Locate the cell with the specified text and output its (X, Y) center coordinate. 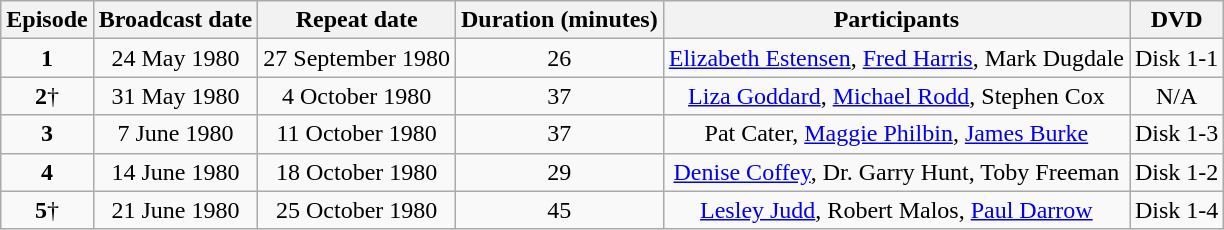
Repeat date (357, 20)
24 May 1980 (176, 58)
Disk 1-4 (1177, 210)
11 October 1980 (357, 134)
7 June 1980 (176, 134)
1 (47, 58)
Broadcast date (176, 20)
Pat Cater, Maggie Philbin, James Burke (896, 134)
18 October 1980 (357, 172)
25 October 1980 (357, 210)
29 (560, 172)
14 June 1980 (176, 172)
Liza Goddard, Michael Rodd, Stephen Cox (896, 96)
26 (560, 58)
Disk 1-3 (1177, 134)
21 June 1980 (176, 210)
4 October 1980 (357, 96)
DVD (1177, 20)
27 September 1980 (357, 58)
5† (47, 210)
3 (47, 134)
4 (47, 172)
Lesley Judd, Robert Malos, Paul Darrow (896, 210)
Denise Coffey, Dr. Garry Hunt, Toby Freeman (896, 172)
Elizabeth Estensen, Fred Harris, Mark Dugdale (896, 58)
Episode (47, 20)
Disk 1-1 (1177, 58)
2† (47, 96)
31 May 1980 (176, 96)
45 (560, 210)
Duration (minutes) (560, 20)
N/A (1177, 96)
Disk 1-2 (1177, 172)
Participants (896, 20)
